From the cell containing the given text, extract its center point as (x, y) coordinate. 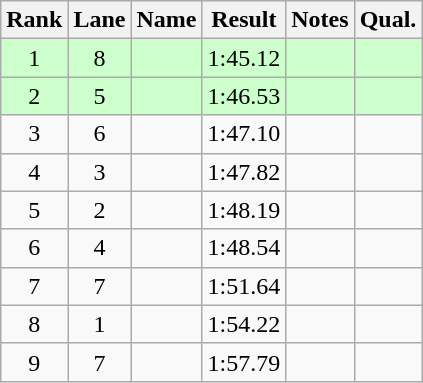
1:57.79 (244, 362)
9 (34, 362)
1:47.10 (244, 134)
Qual. (388, 20)
Rank (34, 20)
1:48.19 (244, 210)
1:46.53 (244, 96)
Lane (100, 20)
Name (166, 20)
Notes (320, 20)
1:54.22 (244, 324)
1:51.64 (244, 286)
1:48.54 (244, 248)
1:47.82 (244, 172)
Result (244, 20)
1:45.12 (244, 58)
